For the text-containing cell, return its midpoint in (X, Y) coordinate format. 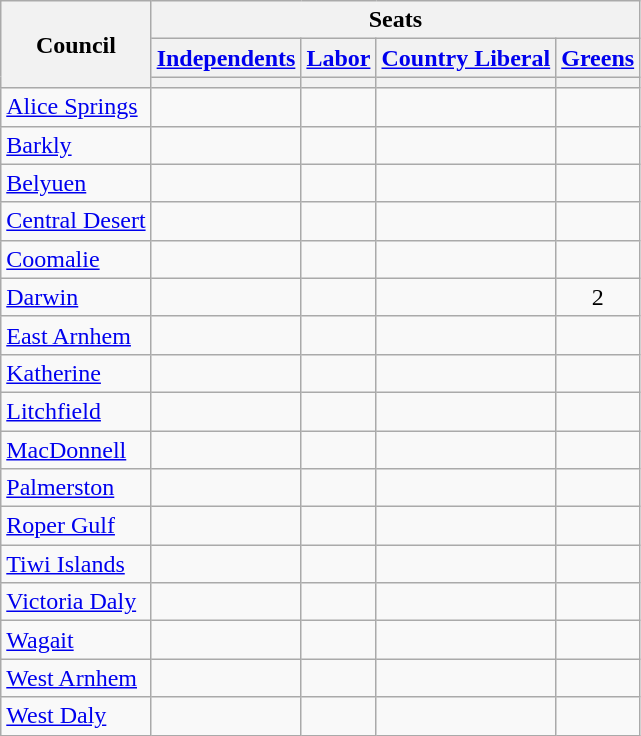
Country Liberal (466, 58)
Seats (396, 20)
Palmerston (76, 488)
2 (598, 297)
Wagait (76, 640)
West Arnhem (76, 678)
West Daly (76, 716)
Central Desert (76, 221)
Belyuen (76, 183)
Alice Springs (76, 107)
Victoria Daly (76, 602)
Independents (226, 58)
Darwin (76, 297)
Barkly (76, 145)
Roper Gulf (76, 526)
Coomalie (76, 259)
Katherine (76, 373)
Labor (338, 58)
Council (76, 44)
Litchfield (76, 411)
Tiwi Islands (76, 564)
Greens (598, 58)
East Arnhem (76, 335)
MacDonnell (76, 449)
